Pinpoint the cell where the given text exists, returning its [X, Y] midpoint coordinate. 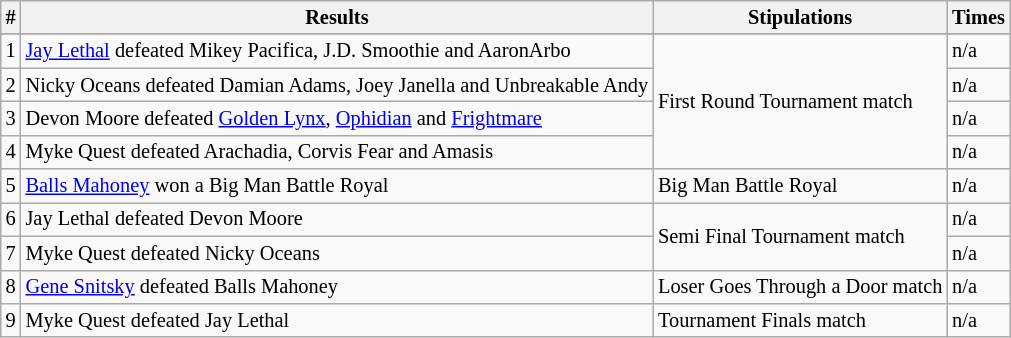
Stipulations [800, 17]
Semi Final Tournament match [800, 236]
7 [11, 253]
Myke Quest defeated Arachadia, Corvis Fear and Amasis [338, 152]
Jay Lethal defeated Mikey Pacifica, J.D. Smoothie and AaronArbo [338, 51]
Big Man Battle Royal [800, 186]
Results [338, 17]
Tournament Finals match [800, 320]
Devon Moore defeated Golden Lynx, Ophidian and Frightmare [338, 118]
Myke Quest defeated Jay Lethal [338, 320]
First Round Tournament match [800, 102]
9 [11, 320]
2 [11, 85]
Gene Snitsky defeated Balls Mahoney [338, 287]
4 [11, 152]
Jay Lethal defeated Devon Moore [338, 219]
6 [11, 219]
Nicky Oceans defeated Damian Adams, Joey Janella and Unbreakable Andy [338, 85]
Times [978, 17]
5 [11, 186]
3 [11, 118]
# [11, 17]
Myke Quest defeated Nicky Oceans [338, 253]
Loser Goes Through a Door match [800, 287]
1 [11, 51]
Balls Mahoney won a Big Man Battle Royal [338, 186]
8 [11, 287]
